For the text-containing cell, return its midpoint in (x, y) coordinate format. 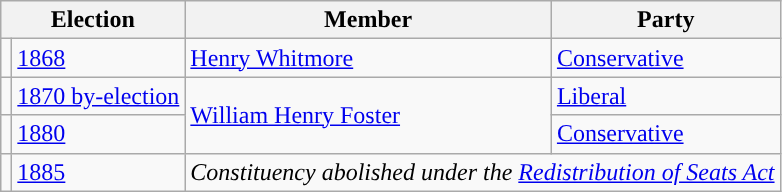
1880 (98, 134)
William Henry Foster (368, 115)
Henry Whitmore (368, 58)
Election (93, 20)
Liberal (666, 96)
1870 by-election (98, 96)
Party (666, 20)
1885 (98, 172)
Constituency abolished under the Redistribution of Seats Act (482, 172)
Member (368, 20)
1868 (98, 58)
